Pinpoint the cell where the given text exists, returning its [X, Y] midpoint coordinate. 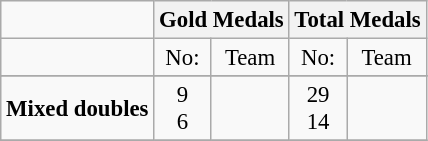
Gold Medals [222, 20]
9 6 [182, 108]
Total Medals [358, 20]
Mixed doubles [78, 108]
29 14 [318, 108]
